Locate the cell with the specified text and output its (x, y) center coordinate. 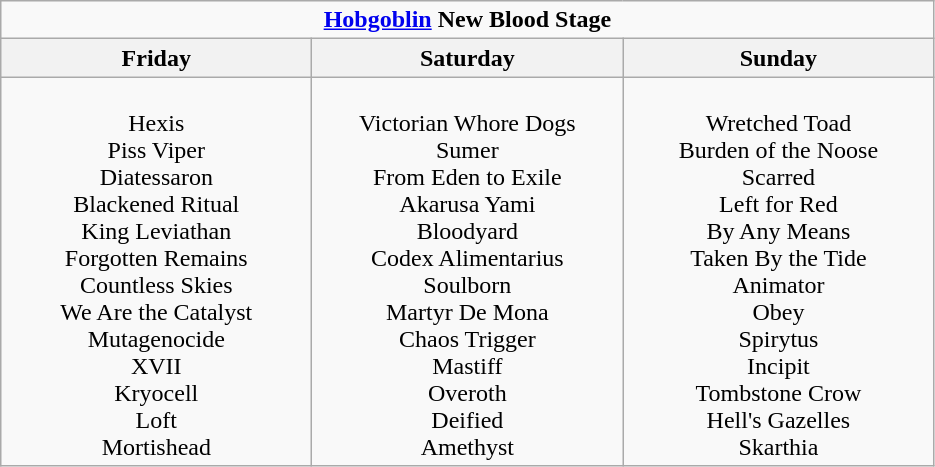
Sunday (778, 58)
Hobgoblin New Blood Stage (468, 20)
Saturday (468, 58)
Friday (156, 58)
